Locate the cell with the specified text and output its [X, Y] center coordinate. 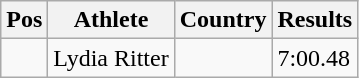
Results [315, 20]
Country [223, 20]
Lydia Ritter [111, 58]
Pos [24, 20]
7:00.48 [315, 58]
Athlete [111, 20]
